Determine the [x, y] coordinate at the center of the cell enclosing the given text.  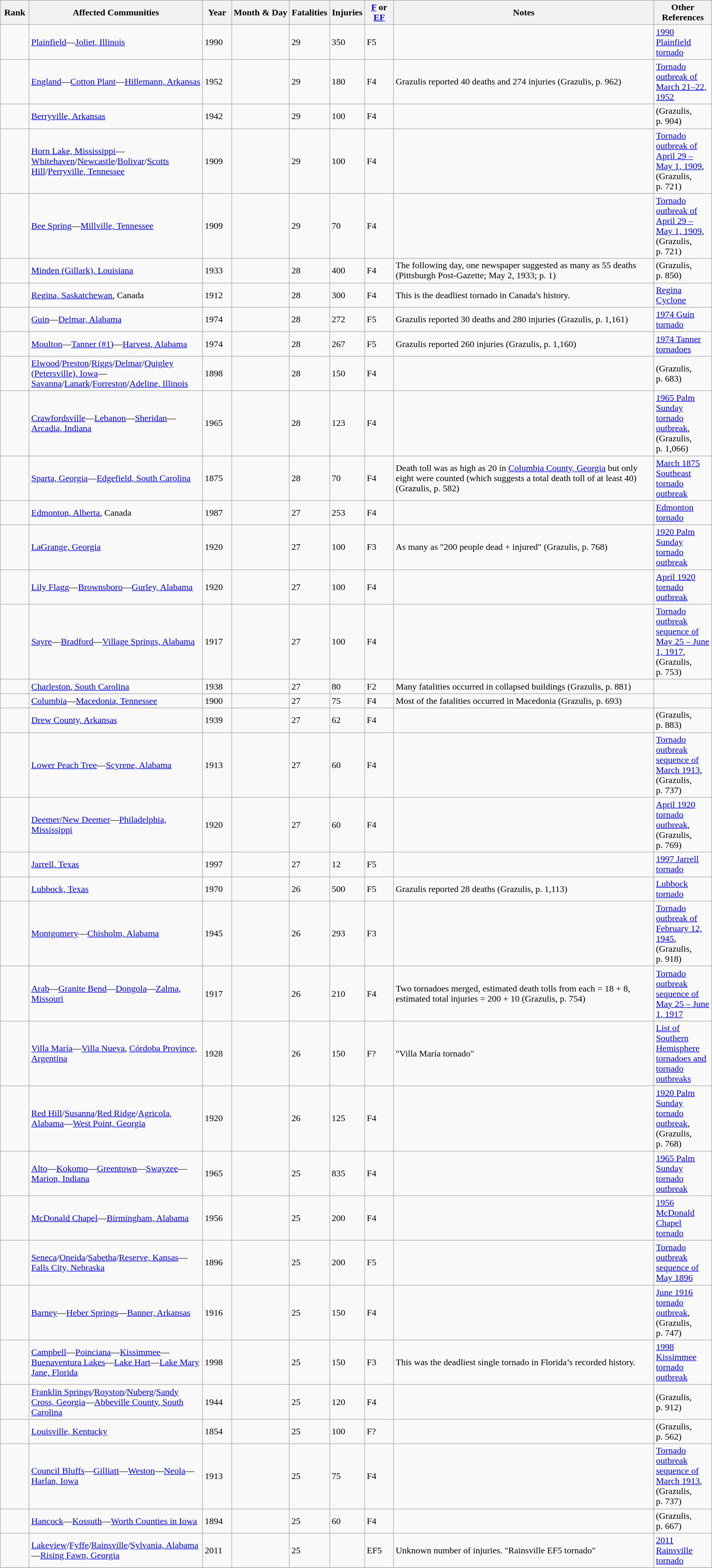
62 [347, 720]
1933 [217, 270]
1945 [217, 934]
Tornado outbreak sequence of May 1896 [683, 1263]
Plainfield—Joliet, Illinois [116, 42]
Rank [15, 13]
(Grazulis, p. 904) [683, 116]
Tornado outbreak of March 21–22, 1952 [683, 82]
This is the deadliest tornado in Canada's history. [523, 295]
Sayre—Bradford—Village Springs, Alabama [116, 642]
Red Hill/Susanna/Red Ridge/Agricola, Alabama—West Point, Georgia [116, 1118]
1894 [217, 1521]
Louisville, Kentucky [116, 1432]
1920 Palm Sunday tornado outbreak [683, 548]
1952 [217, 82]
1965 Palm Sunday tornado outbreak, (Grazulis, p. 1,066) [683, 423]
2011 Rainsville tornado [683, 1550]
Grazulis reported 40 deaths and 274 injuries (Grazulis, p. 962) [523, 82]
Crawfordsville—Lebanon—Sheridan—Arcadia, Indiana [116, 423]
England—Cotton Plant—Hillemann, Arkansas [116, 82]
Lakeview/Fyffe/Rainsville/Sylvania, Alabama—Rising Fawn, Georgia [116, 1550]
Lubbock tornado [683, 889]
1974 Guin tornado [683, 319]
125 [347, 1118]
1854 [217, 1432]
Tornado outbreak sequence of May 25 – June 1, 1917, (Grazulis, p. 753) [683, 642]
2011 [217, 1550]
300 [347, 295]
123 [347, 423]
1875 [217, 478]
(Grazulis, p. 912) [683, 1402]
Franklin Springs/Royston/Nuberg/Sandy Cross, Georgia—Abbeville County, South Carolina [116, 1402]
EF5 [379, 1550]
1974 Tanner tornadoes [683, 344]
12 [347, 865]
Drew County, Arkansas [116, 720]
1939 [217, 720]
Montgomery—Chisholm, Alabama [116, 934]
This was the deadliest single tornado in Florida’s recorded history. [523, 1363]
"Villa María tornado" [523, 1053]
Injuries [347, 13]
1970 [217, 889]
Regina Cyclone [683, 295]
350 [347, 42]
272 [347, 319]
80 [347, 687]
Seneca/Oneida/Sabetha/Reserve, Kansas—Falls City, Nebraska [116, 1263]
(Grazulis, p. 883) [683, 720]
1896 [217, 1263]
F or EF [379, 13]
Grazulis reported 28 deaths (Grazulis, p. 1,113) [523, 889]
Bee Spring—Millville, Tennessee [116, 226]
April 1920 tornado outbreak [683, 587]
1920 Palm Sunday tornado outbreak, (Grazulis, p. 768) [683, 1118]
267 [347, 344]
(Grazulis, p. 562) [683, 1432]
Arab—Granite Bend—Dongola—Zalma, Missouri [116, 993]
1942 [217, 116]
400 [347, 270]
Villa María—Villa Nueva, Córdoba Province, Argentina [116, 1053]
Campbell—Poinciana—Kissimmee—Buenaventura Lakes—Lake Hart—Lake Mary Jane, Florida [116, 1363]
LaGrange, Georgia [116, 548]
1998 Kissimmee tornado outbreak [683, 1363]
1900 [217, 701]
Most of the fatalities occurred in Macedonia (Grazulis, p. 693) [523, 701]
Year [217, 13]
Jarrell, Texas [116, 865]
Edmonton tornado [683, 513]
180 [347, 82]
Two tornadoes merged, estimated death tolls from each = 18 + 8, estimated total injuries = 200 + 10 (Grazulis, p. 754) [523, 993]
Minden (Gillark), Louisiana [116, 270]
1916 [217, 1313]
293 [347, 934]
1997 Jarrell tornado [683, 865]
Tornado outbreak of February 12, 1945, (Grazulis, p. 918) [683, 934]
Elwood/Preston/Riggs/Delmar/Quigley (Petersville), Iowa—Savanna/Lanark/Forreston/Adeline, Illinois [116, 373]
Unknown number of injuries. "Rainsville EF5 tornado" [523, 1550]
1938 [217, 687]
McDonald Chapel—Birmingham, Alabama [116, 1218]
Horn Lake, Mississippi—Whitehaven/Newcastle/Bolivar/Scotts Hill/Perryville, Tennessee [116, 161]
March 1875 Southeast tornado outbreak [683, 478]
(Grazulis, p. 667) [683, 1521]
1997 [217, 865]
1898 [217, 373]
Barney—Heber Springs—Banner, Arkansas [116, 1313]
1990 [217, 42]
1990 Plainfield tornado [683, 42]
Grazulis reported 260 injuries (Grazulis, p. 1,160) [523, 344]
Affected Communities [116, 13]
Tornado outbreak sequence of May 25 – June 1, 1917 [683, 993]
F2 [379, 687]
Many fatalities occurred in collapsed buildings (Grazulis, p. 881) [523, 687]
(Grazulis, p. 683) [683, 373]
Notes [523, 13]
Edmonton, Alberta, Canada [116, 513]
June 1916 tornado outbreak, (Grazulis, p. 747) [683, 1313]
Moulton—Tanner (#1)—Harvest, Alabama [116, 344]
Charleston, South Carolina [116, 687]
1944 [217, 1402]
Sparta, Georgia—Edgefield, South Carolina [116, 478]
Guin—Delmar, Alabama [116, 319]
1965 Palm Sunday tornado outbreak [683, 1173]
Regina, Saskatchewan, Canada [116, 295]
Deemer/New Deemer—Philadelphia, Mississippi [116, 825]
1956 McDonald Chapel tornado [683, 1218]
Fatalities [309, 13]
Berryville, Arkansas [116, 116]
Council Bluffs—Gilliatt—Weston—Neola—Harlan, Iowa [116, 1476]
500 [347, 889]
1998 [217, 1363]
Grazulis reported 30 deaths and 280 injuries (Grazulis, p. 1,161) [523, 319]
The following day, one newspaper suggested as many as 55 deaths (Pittsburgh Post-Gazette; May 2, 1933; p. 1) [523, 270]
Alto—Kokomo—Greentown—Swayzee—Marion, Indiana [116, 1173]
Month & Day [261, 13]
Lubbock, Texas [116, 889]
Lower Peach Tree—Scyrene, Alabama [116, 765]
List of Southern Hemisphere tornadoes and tornado outbreaks [683, 1053]
1987 [217, 513]
120 [347, 1402]
(Grazulis, p. 850) [683, 270]
210 [347, 993]
253 [347, 513]
April 1920 tornado outbreak, (Grazulis, p. 769) [683, 825]
1928 [217, 1053]
1912 [217, 295]
Lily Flagg—Brownsboro—Gurley, Alabama [116, 587]
As many as "200 people dead + injured" (Grazulis, p. 768) [523, 548]
835 [347, 1173]
Other References [683, 13]
Columbia—Macedonia, Tennessee [116, 701]
1956 [217, 1218]
Hancock—Kossuth—Worth Counties in Iowa [116, 1521]
